Capture the cell that displays the provided text and extract its (x, y) central coordinate. 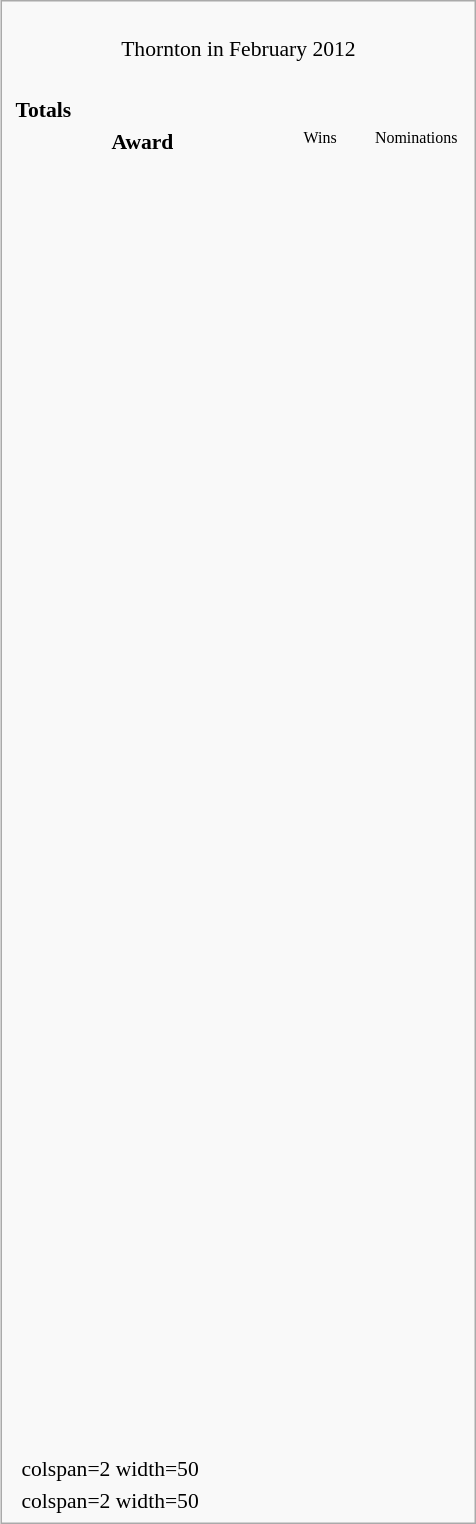
Thornton in February 2012 (239, 36)
Nominations (416, 141)
Wins (320, 141)
Award (142, 141)
Totals (238, 110)
Totals Award Wins Nominations (239, 759)
